Extract the (X, Y) coordinate from the center of the cell holding the provided text.  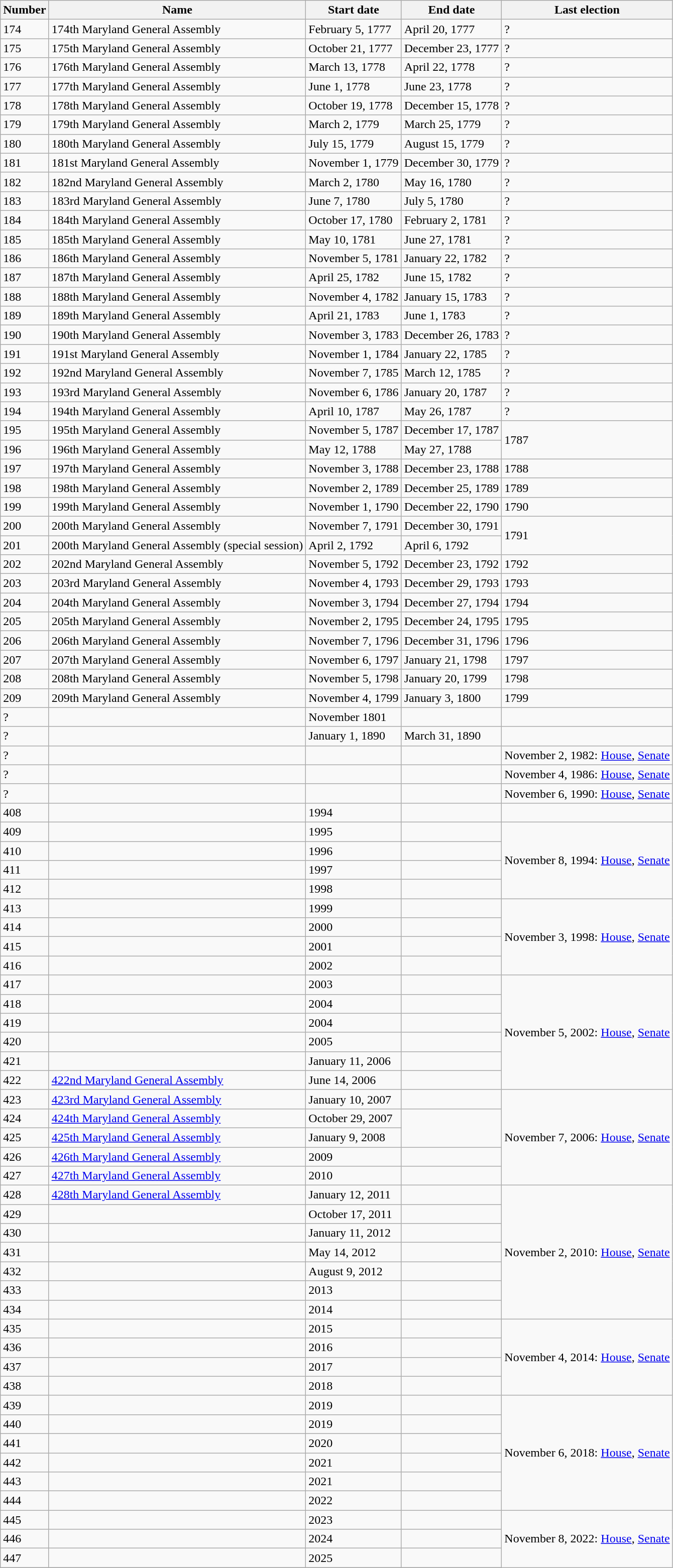
424th Maryland General Assembly (177, 1118)
November 2, 1789 (354, 488)
197 (25, 468)
November 2, 1982: House, Senate (587, 755)
184th Maryland General Assembly (177, 220)
1795 (587, 622)
2002 (354, 966)
185 (25, 239)
189 (25, 316)
May 27, 1788 (452, 449)
1793 (587, 583)
2010 (354, 1176)
1797 (587, 660)
414 (25, 927)
207 (25, 660)
January 21, 1798 (452, 660)
185th Maryland General Assembly (177, 239)
November 5, 1787 (354, 430)
204 (25, 602)
1798 (587, 679)
191st Maryland General Assembly (177, 354)
187th Maryland General Assembly (177, 278)
November 1, 1779 (354, 163)
April 25, 1782 (354, 278)
431 (25, 1252)
430 (25, 1233)
187 (25, 278)
437 (25, 1367)
June 1, 1778 (354, 86)
2016 (354, 1348)
194th Maryland General Assembly (177, 411)
November 6, 1990: House, Senate (587, 793)
2014 (354, 1309)
421 (25, 1061)
2013 (354, 1290)
November 8, 1994: House, Senate (587, 860)
2015 (354, 1329)
409 (25, 831)
March 31, 1890 (452, 736)
206 (25, 641)
Name (177, 10)
179 (25, 125)
208 (25, 679)
January 10, 2007 (354, 1099)
174th Maryland General Assembly (177, 29)
434 (25, 1309)
November 4, 2014: House, Senate (587, 1357)
November 3, 1794 (354, 602)
1791 (587, 535)
March 2, 1779 (354, 125)
December 15, 1778 (452, 105)
November 5, 1781 (354, 259)
November 7, 1785 (354, 373)
415 (25, 946)
440 (25, 1424)
203 (25, 583)
178 (25, 105)
441 (25, 1443)
413 (25, 908)
196 (25, 449)
416 (25, 966)
174 (25, 29)
January 9, 2008 (354, 1137)
200th Maryland General Assembly (special session) (177, 545)
December 30, 1791 (452, 526)
181st Maryland General Assembly (177, 163)
End date (452, 10)
December 23, 1792 (452, 564)
April 2, 1792 (354, 545)
426th Maryland General Assembly (177, 1156)
April 21, 1783 (354, 316)
199th Maryland General Assembly (177, 507)
418 (25, 1004)
425 (25, 1137)
188th Maryland General Assembly (177, 297)
422nd Maryland General Assembly (177, 1080)
January 11, 2012 (354, 1233)
191 (25, 354)
November 7, 1796 (354, 641)
March 13, 1778 (354, 67)
202 (25, 564)
196th Maryland General Assembly (177, 449)
2017 (354, 1367)
177 (25, 86)
May 26, 1787 (452, 411)
182nd Maryland General Assembly (177, 182)
November 7, 1791 (354, 526)
1997 (354, 870)
435 (25, 1329)
November 4, 1793 (354, 583)
Last election (587, 10)
November 2, 1795 (354, 622)
189th Maryland General Assembly (177, 316)
May 12, 1788 (354, 449)
2000 (354, 927)
446 (25, 1539)
186th Maryland General Assembly (177, 259)
2024 (354, 1539)
December 25, 1789 (452, 488)
411 (25, 870)
2005 (354, 1042)
January 12, 2011 (354, 1195)
November 3, 1788 (354, 468)
200th Maryland General Assembly (177, 526)
429 (25, 1214)
176 (25, 67)
203rd Maryland General Assembly (177, 583)
March 12, 1785 (452, 373)
442 (25, 1463)
1796 (587, 641)
2022 (354, 1501)
October 21, 1777 (354, 48)
February 2, 1781 (452, 220)
November 5, 2002: House, Senate (587, 1032)
198th Maryland General Assembly (177, 488)
2009 (354, 1156)
November 1, 1790 (354, 507)
April 6, 1792 (452, 545)
183rd Maryland General Assembly (177, 201)
November 1801 (354, 717)
Start date (354, 10)
427 (25, 1176)
184 (25, 220)
422 (25, 1080)
July 15, 1779 (354, 144)
June 27, 1781 (452, 239)
188 (25, 297)
424 (25, 1118)
423rd Maryland General Assembly (177, 1099)
May 14, 2012 (354, 1252)
October 17, 2011 (354, 1214)
412 (25, 889)
199 (25, 507)
2003 (354, 985)
209th Maryland General Assembly (177, 698)
420 (25, 1042)
December 23, 1788 (452, 468)
December 26, 1783 (452, 335)
November 4, 1782 (354, 297)
1790 (587, 507)
November 6, 1797 (354, 660)
207th Maryland General Assembly (177, 660)
June 23, 1778 (452, 86)
179th Maryland General Assembly (177, 125)
April 22, 1778 (452, 67)
November 1, 1784 (354, 354)
433 (25, 1290)
417 (25, 985)
1999 (354, 908)
445 (25, 1520)
October 19, 1778 (354, 105)
December 17, 1787 (452, 430)
2020 (354, 1443)
194 (25, 411)
192 (25, 373)
2025 (354, 1558)
432 (25, 1271)
205 (25, 622)
201 (25, 545)
November 7, 2006: House, Senate (587, 1137)
443 (25, 1482)
November 5, 1798 (354, 679)
180th Maryland General Assembly (177, 144)
January 20, 1787 (452, 392)
186 (25, 259)
195 (25, 430)
July 5, 1780 (452, 201)
1994 (354, 812)
190 (25, 335)
410 (25, 851)
November 2, 2010: House, Senate (587, 1252)
1996 (354, 851)
182 (25, 182)
2018 (354, 1386)
209 (25, 698)
April 20, 1777 (452, 29)
439 (25, 1405)
1995 (354, 831)
419 (25, 1023)
204th Maryland General Assembly (177, 602)
176th Maryland General Assembly (177, 67)
August 9, 2012 (354, 1271)
177th Maryland General Assembly (177, 86)
December 23, 1777 (452, 48)
December 29, 1793 (452, 583)
Number (25, 10)
200 (25, 526)
1998 (354, 889)
June 1, 1783 (452, 316)
August 15, 1779 (452, 144)
October 29, 2007 (354, 1118)
January 1, 1890 (354, 736)
197th Maryland General Assembly (177, 468)
180 (25, 144)
November 6, 2018: House, Senate (587, 1453)
June 15, 1782 (452, 278)
November 8, 2022: House, Senate (587, 1539)
November 6, 1786 (354, 392)
April 10, 1787 (354, 411)
202nd Maryland General Assembly (177, 564)
208th Maryland General Assembly (177, 679)
198 (25, 488)
May 10, 1781 (354, 239)
January 20, 1799 (452, 679)
205th Maryland General Assembly (177, 622)
444 (25, 1501)
427th Maryland General Assembly (177, 1176)
438 (25, 1386)
November 5, 1792 (354, 564)
December 22, 1790 (452, 507)
206th Maryland General Assembly (177, 641)
447 (25, 1558)
175th Maryland General Assembly (177, 48)
436 (25, 1348)
February 5, 1777 (354, 29)
November 4, 1799 (354, 698)
193 (25, 392)
1794 (587, 602)
181 (25, 163)
March 2, 1780 (354, 182)
1789 (587, 488)
192nd Maryland General Assembly (177, 373)
193rd Maryland General Assembly (177, 392)
December 31, 1796 (452, 641)
175 (25, 48)
May 16, 1780 (452, 182)
190th Maryland General Assembly (177, 335)
November 4, 1986: House, Senate (587, 774)
November 3, 1998: House, Senate (587, 937)
1799 (587, 698)
1787 (587, 440)
January 11, 2006 (354, 1061)
423 (25, 1099)
June 14, 2006 (354, 1080)
428 (25, 1195)
195th Maryland General Assembly (177, 430)
408 (25, 812)
183 (25, 201)
March 25, 1779 (452, 125)
428th Maryland General Assembly (177, 1195)
December 24, 1795 (452, 622)
January 15, 1783 (452, 297)
178th Maryland General Assembly (177, 105)
January 22, 1782 (452, 259)
426 (25, 1156)
December 30, 1779 (452, 163)
1792 (587, 564)
1788 (587, 468)
January 3, 1800 (452, 698)
2001 (354, 946)
October 17, 1780 (354, 220)
June 7, 1780 (354, 201)
2023 (354, 1520)
December 27, 1794 (452, 602)
January 22, 1785 (452, 354)
425th Maryland General Assembly (177, 1137)
November 3, 1783 (354, 335)
